For the text-containing cell, return its midpoint in (x, y) coordinate format. 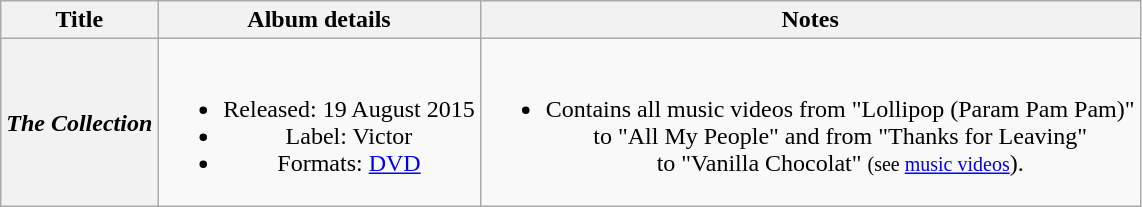
Contains all music videos from "Lollipop (Param Pam Pam)"to "All My People" and from "Thanks for Leaving"to "Vanilla Chocolat" (see music videos). (810, 122)
The Collection (80, 122)
Title (80, 20)
Album details (319, 20)
Notes (810, 20)
Released: 19 August 2015Label: VictorFormats: DVD (319, 122)
